Search for the cell housing the specified text and yield its [X, Y] center coordinate. 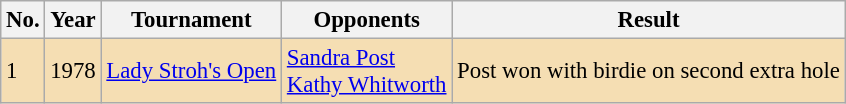
1 [23, 72]
Sandra Post Kathy Whitworth [367, 72]
Lady Stroh's Open [191, 72]
Tournament [191, 20]
Result [648, 20]
Year [73, 20]
No. [23, 20]
Opponents [367, 20]
Post won with birdie on second extra hole [648, 72]
1978 [73, 72]
